Determine the [X, Y] coordinate at the center of the cell enclosing the given text.  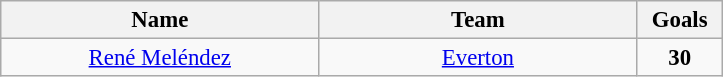
Everton [478, 58]
Goals [680, 20]
Name [160, 20]
René Meléndez [160, 58]
Team [478, 20]
30 [680, 58]
